Output the (X, Y) coordinate of the center of the cell containing the given text.  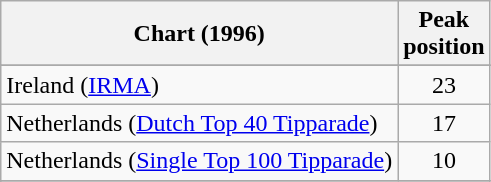
Ireland (IRMA) (200, 85)
Peakposition (444, 34)
Chart (1996) (200, 34)
Netherlands (Dutch Top 40 Tipparade) (200, 123)
23 (444, 85)
10 (444, 161)
Netherlands (Single Top 100 Tipparade) (200, 161)
17 (444, 123)
